Determine the [x, y] coordinate at the center of the cell enclosing the given text.  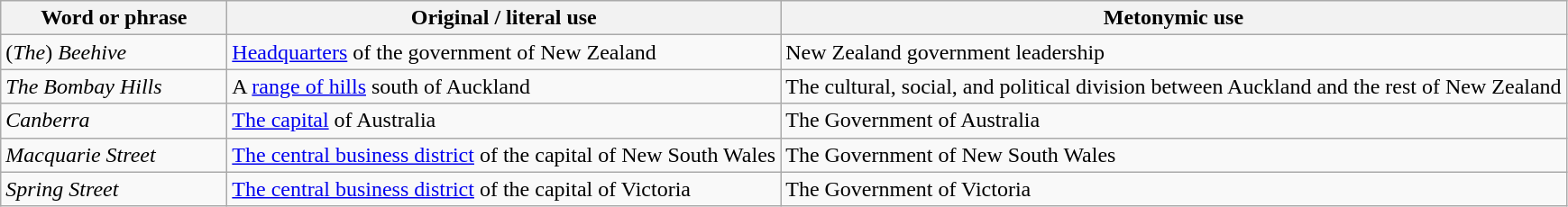
Headquarters of the government of New Zealand [504, 52]
The central business district of the capital of Victoria [504, 189]
Word or phrase [114, 18]
The central business district of the capital of New South Wales [504, 155]
The Government of New South Wales [1174, 155]
New Zealand government leadership [1174, 52]
Macquarie Street [114, 155]
Canberra [114, 121]
The capital of Australia [504, 121]
Original / literal use [504, 18]
The Government of Australia [1174, 121]
Spring Street [114, 189]
Metonymic use [1174, 18]
The Bombay Hills [114, 86]
(The) Beehive [114, 52]
The Government of Victoria [1174, 189]
The cultural, social, and political division between Auckland and the rest of New Zealand [1174, 86]
A range of hills south of Auckland [504, 86]
